Determine the [X, Y] coordinate at the center of the cell enclosing the given text.  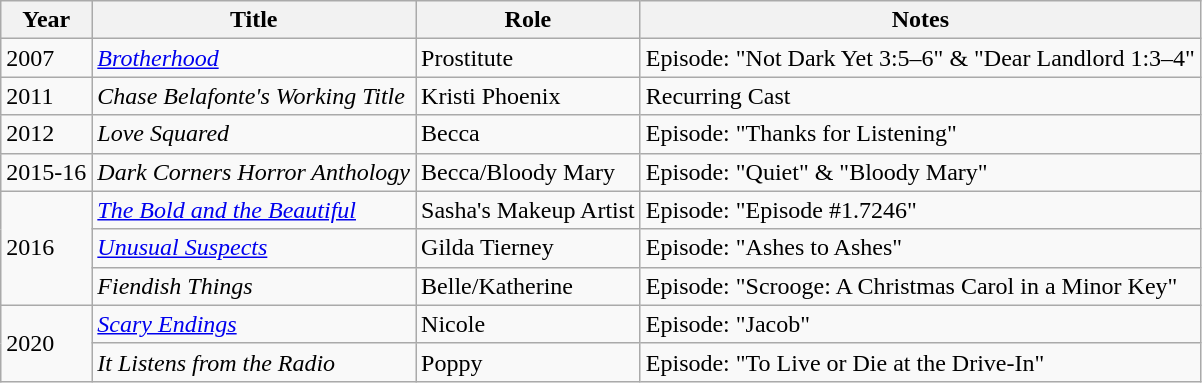
2011 [46, 96]
Title [254, 20]
Episode: "To Live or Die at the Drive-In" [920, 362]
Kristi Phoenix [528, 96]
Sasha's Makeup Artist [528, 210]
Episode: "Thanks for Listening" [920, 134]
The Bold and the Beautiful [254, 210]
Notes [920, 20]
Becca [528, 134]
Fiendish Things [254, 286]
Year [46, 20]
Chase Belafonte's Working Title [254, 96]
Episode: "Quiet" & "Bloody Mary" [920, 172]
Belle/Katherine [528, 286]
Episode: "Scrooge: A Christmas Carol in a Minor Key" [920, 286]
Episode: "Episode #1.7246" [920, 210]
2016 [46, 248]
Recurring Cast [920, 96]
2020 [46, 343]
Dark Corners Horror Anthology [254, 172]
Unusual Suspects [254, 248]
Episode: "Ashes to Ashes" [920, 248]
It Listens from the Radio [254, 362]
2015-16 [46, 172]
Love Squared [254, 134]
Gilda Tierney [528, 248]
Episode: "Jacob" [920, 324]
Brotherhood [254, 58]
Prostitute [528, 58]
Nicole [528, 324]
Scary Endings [254, 324]
Episode: "Not Dark Yet 3:5–6" & "Dear Landlord 1:3–4" [920, 58]
2012 [46, 134]
2007 [46, 58]
Becca/Bloody Mary [528, 172]
Role [528, 20]
Poppy [528, 362]
